Determine the (X, Y) coordinate at the center of the cell enclosing the given text.  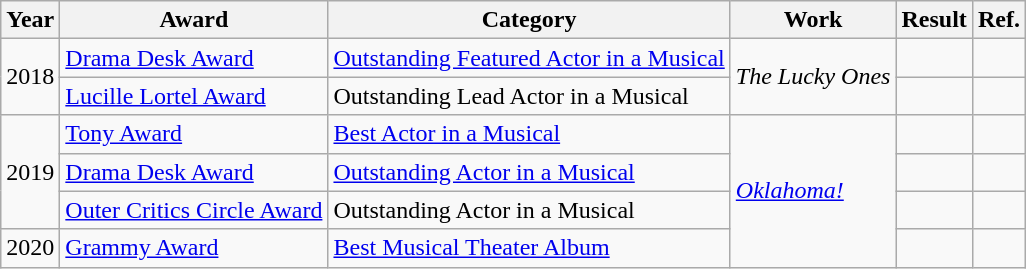
Oklahoma! (813, 191)
Year (30, 20)
Work (813, 20)
Award (194, 20)
Tony Award (194, 134)
Ref. (998, 20)
Result (934, 20)
Outstanding Lead Actor in a Musical (529, 96)
2018 (30, 77)
Lucille Lortel Award (194, 96)
Category (529, 20)
2019 (30, 172)
Grammy Award (194, 248)
The Lucky Ones (813, 77)
Best Actor in a Musical (529, 134)
Outer Critics Circle Award (194, 210)
Best Musical Theater Album (529, 248)
2020 (30, 248)
Outstanding Featured Actor in a Musical (529, 58)
